Capture the cell that displays the provided text and extract its (x, y) central coordinate. 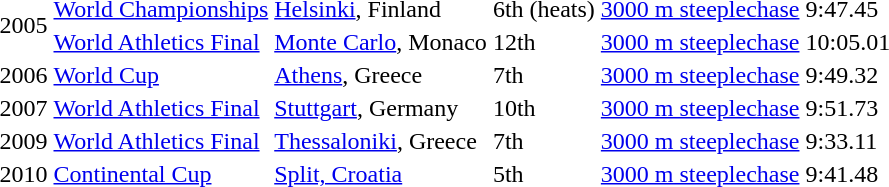
Stuttgart, Germany (381, 108)
Athens, Greece (381, 75)
10th (544, 108)
World Cup (161, 75)
12th (544, 42)
Thessaloniki, Greece (381, 141)
Monte Carlo, Monaco (381, 42)
